Return (X, Y) of the center of cell containing provided text 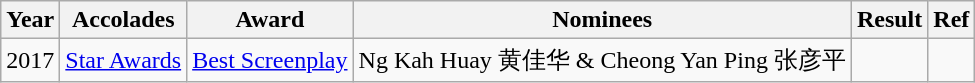
Ref (952, 20)
2017 (30, 60)
Nominees (602, 20)
Year (30, 20)
Result (889, 20)
Ng Kah Huay 黄佳华 & Cheong Yan Ping 张彦平 (602, 60)
Accolades (124, 20)
Best Screenplay (270, 60)
Award (270, 20)
Star Awards (124, 60)
